Output the (x, y) coordinate of the center of the cell containing the given text.  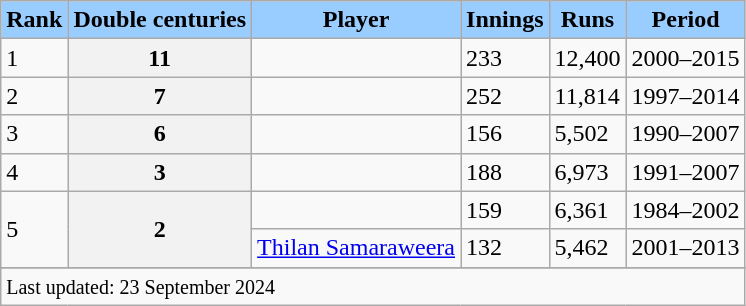
1990–2007 (686, 134)
188 (505, 172)
11,814 (588, 96)
5,502 (588, 134)
2000–2015 (686, 58)
6 (160, 134)
6,973 (588, 172)
1997–2014 (686, 96)
7 (160, 96)
Rank (34, 20)
Period (686, 20)
132 (505, 248)
2001–2013 (686, 248)
Thilan Samaraweera (356, 248)
Last updated: 23 September 2024 (373, 286)
233 (505, 58)
1991–2007 (686, 172)
Player (356, 20)
6,361 (588, 210)
Innings (505, 20)
4 (34, 172)
5,462 (588, 248)
252 (505, 96)
159 (505, 210)
5 (34, 229)
11 (160, 58)
Double centuries (160, 20)
12,400 (588, 58)
Runs (588, 20)
1984–2002 (686, 210)
156 (505, 134)
1 (34, 58)
